From the cell containing the given text, extract its center point as (x, y) coordinate. 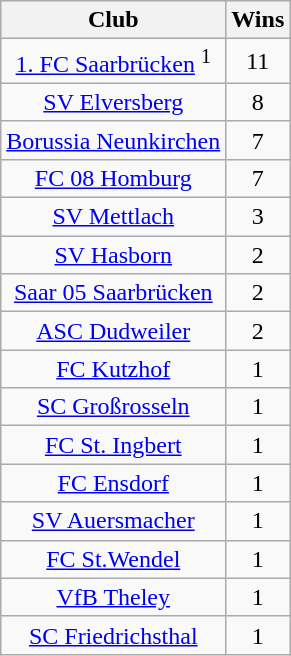
Club (114, 20)
FC St. Ingbert (114, 445)
SV Elversberg (114, 102)
3 (258, 217)
FC 08 Homburg (114, 178)
SV Hasborn (114, 255)
Borussia Neunkirchen (114, 140)
SC Friedrichsthal (114, 635)
Wins (258, 20)
Saar 05 Saarbrücken (114, 293)
ASC Dudweiler (114, 331)
8 (258, 102)
SV Mettlach (114, 217)
SV Auersmacher (114, 521)
FC Kutzhof (114, 369)
SC Großrosseln (114, 407)
FC Ensdorf (114, 483)
FC St.Wendel (114, 559)
VfB Theley (114, 597)
1. FC Saarbrücken 1 (114, 62)
11 (258, 62)
